Return the [x, y] coordinate for the center point of the cell that contains the specified text.  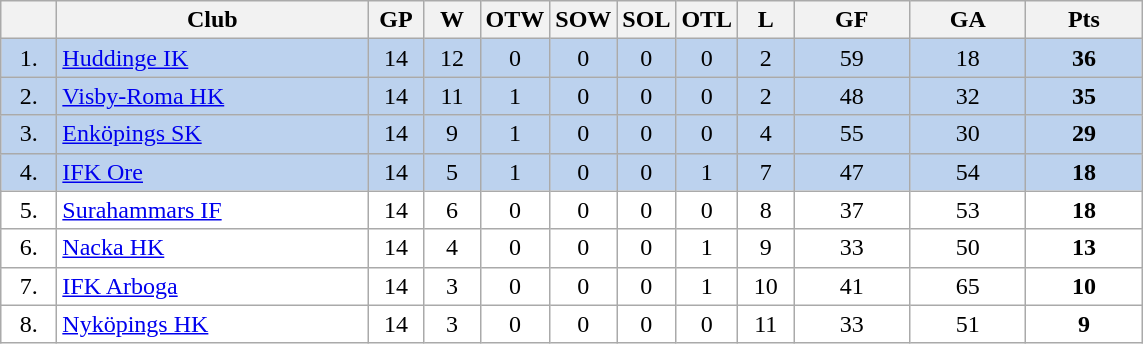
SOL [646, 20]
51 [968, 324]
47 [852, 172]
41 [852, 286]
29 [1084, 134]
Pts [1084, 20]
Surahammars IF [212, 210]
OTW [515, 20]
IFK Arboga [212, 286]
48 [852, 96]
13 [1084, 248]
8 [766, 210]
Nacka HK [212, 248]
3. [29, 134]
Nyköpings HK [212, 324]
7. [29, 286]
Huddinge IK [212, 58]
Visby-Roma HK [212, 96]
59 [852, 58]
6 [452, 210]
SOW [584, 20]
8. [29, 324]
32 [968, 96]
Enköpings SK [212, 134]
GF [852, 20]
GA [968, 20]
35 [1084, 96]
36 [1084, 58]
IFK Ore [212, 172]
5 [452, 172]
37 [852, 210]
53 [968, 210]
54 [968, 172]
7 [766, 172]
2. [29, 96]
6. [29, 248]
65 [968, 286]
GP [396, 20]
30 [968, 134]
5. [29, 210]
55 [852, 134]
OTL [707, 20]
50 [968, 248]
1. [29, 58]
Club [212, 20]
L [766, 20]
4. [29, 172]
12 [452, 58]
W [452, 20]
